Output the (x, y) coordinate of the center of the cell containing the given text.  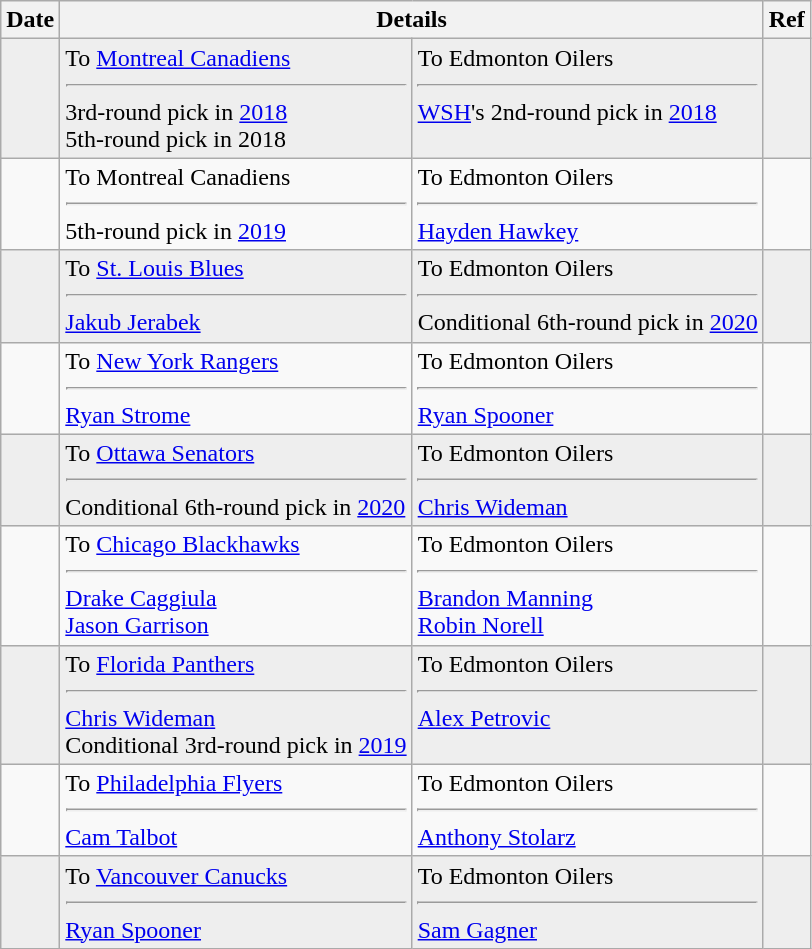
To Edmonton OilersBrandon ManningRobin Norell (588, 586)
To Montreal Canadiens3rd-round pick in 20185th-round pick in 2018 (236, 98)
To Edmonton OilersAnthony Stolarz (588, 810)
To Edmonton OilersAlex Petrovic (588, 704)
To Edmonton OilersWSH's 2nd-round pick in 2018 (588, 98)
To Florida PanthersChris WidemanConditional 3rd-round pick in 2019 (236, 704)
Details (412, 20)
To Edmonton OilersHayden Hawkey (588, 204)
Ref (786, 20)
To Philadelphia FlyersCam Talbot (236, 810)
To Chicago BlackhawksDrake CaggiulaJason Garrison (236, 586)
To Vancouver CanucksRyan Spooner (236, 902)
To Edmonton OilersSam Gagner (588, 902)
Date (30, 20)
To Montreal Canadiens5th-round pick in 2019 (236, 204)
To Ottawa SenatorsConditional 6th-round pick in 2020 (236, 480)
To St. Louis BluesJakub Jerabek (236, 296)
To New York RangersRyan Strome (236, 388)
To Edmonton OilersChris Wideman (588, 480)
To Edmonton OilersRyan Spooner (588, 388)
To Edmonton OilersConditional 6th-round pick in 2020 (588, 296)
